From the cell containing the given text, extract its center point as [X, Y] coordinate. 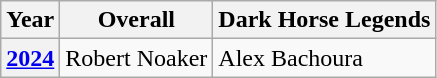
Dark Horse Legends [324, 20]
Robert Noaker [136, 58]
Alex Bachoura [324, 58]
Year [30, 20]
2024 [30, 58]
Overall [136, 20]
